Return (X, Y) of the center of cell containing provided text 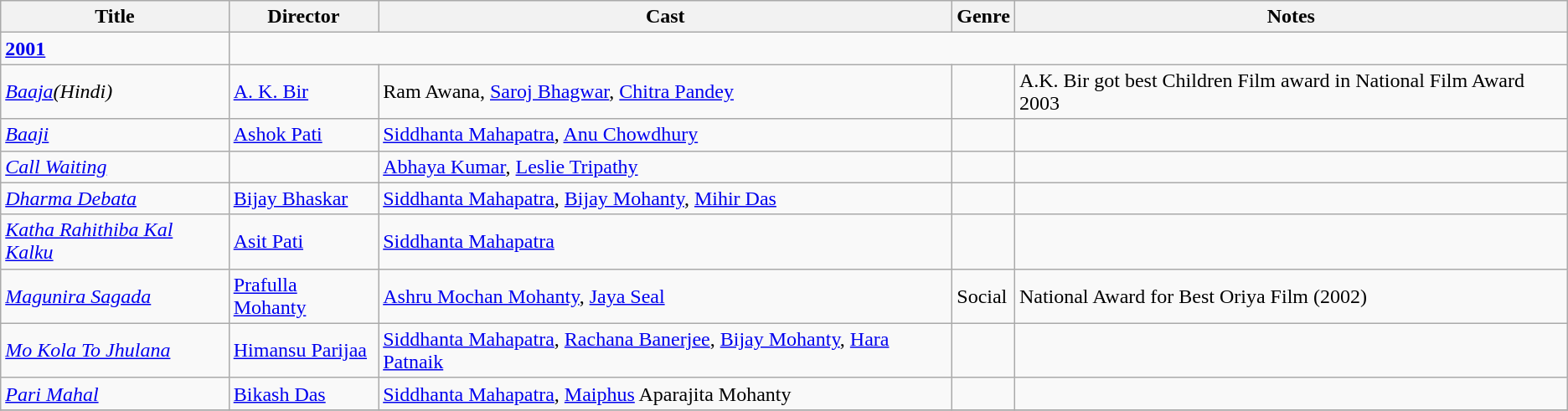
National Award for Best Oriya Film (2002) (1291, 296)
Baaji (115, 135)
Ashru Mochan Mohanty, Jaya Seal (665, 296)
Title (115, 17)
A.K. Bir got best Children Film award in National Film Award 2003 (1291, 92)
2001 (115, 49)
Bijay Bhaskar (303, 198)
Siddhanta Mahapatra, Rachana Banerjee, Bijay Mohanty, Hara Patnaik (665, 350)
Genre (983, 17)
Dharma Debata (115, 198)
Director (303, 17)
Mo Kola To Jhulana (115, 350)
Siddhanta Mahapatra, Bijay Mohanty, Mihir Das (665, 198)
Social (983, 296)
Ashok Pati (303, 135)
Abhaya Kumar, Leslie Tripathy (665, 167)
Baaja(Hindi) (115, 92)
Bikash Das (303, 393)
Asit Pati (303, 241)
Magunira Sagada (115, 296)
Ram Awana, Saroj Bhagwar, Chitra Pandey (665, 92)
Siddhanta Mahapatra, Anu Chowdhury (665, 135)
Pari Mahal (115, 393)
Notes (1291, 17)
Katha Rahithiba Kal Kalku (115, 241)
Siddhanta Mahapatra, Maiphus Aparajita Mohanty (665, 393)
Call Waiting (115, 167)
A. K. Bir (303, 92)
Prafulla Mohanty (303, 296)
Siddhanta Mahapatra (665, 241)
Cast (665, 17)
Himansu Parijaa (303, 350)
